Search for the cell housing the specified text and yield its (x, y) center coordinate. 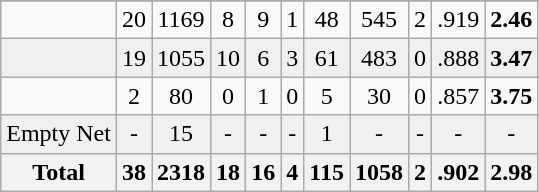
6 (264, 58)
1058 (380, 172)
9 (264, 20)
4 (292, 172)
18 (228, 172)
545 (380, 20)
.857 (458, 96)
1169 (182, 20)
30 (380, 96)
15 (182, 134)
.888 (458, 58)
.919 (458, 20)
38 (134, 172)
3.75 (512, 96)
3.47 (512, 58)
.902 (458, 172)
Empty Net (59, 134)
19 (134, 58)
1055 (182, 58)
3 (292, 58)
5 (327, 96)
483 (380, 58)
Total (59, 172)
16 (264, 172)
2.98 (512, 172)
61 (327, 58)
48 (327, 20)
8 (228, 20)
80 (182, 96)
115 (327, 172)
2318 (182, 172)
10 (228, 58)
20 (134, 20)
2.46 (512, 20)
